Locate the cell with the specified text and output its [X, Y] center coordinate. 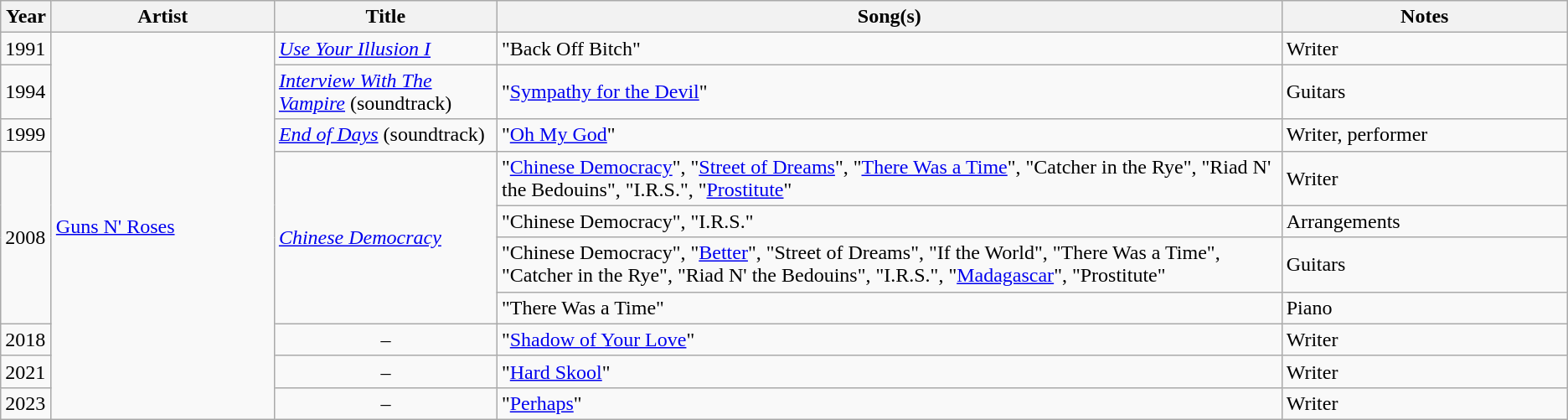
Arrangements [1424, 221]
Guns N' Roses [162, 226]
Chinese Democracy [385, 237]
End of Days (soundtrack) [385, 135]
"Chinese Democracy", "Street of Dreams", "There Was a Time", "Catcher in the Rye", "Riad N' the Bedouins", "I.R.S.", "Prostitute" [890, 178]
Writer, performer [1424, 135]
Notes [1424, 17]
"Shadow of Your Love" [890, 340]
Piano [1424, 308]
1994 [27, 92]
1991 [27, 49]
"Chinese Democracy", "I.R.S." [890, 221]
"There Was a Time" [890, 308]
Interview With The Vampire (soundtrack) [385, 92]
"Perhaps" [890, 403]
"Oh My God" [890, 135]
Use Your Illusion I [385, 49]
Title [385, 17]
1999 [27, 135]
2008 [27, 237]
2023 [27, 403]
"Back Off Bitch" [890, 49]
"Hard Skool" [890, 371]
Song(s) [890, 17]
2018 [27, 340]
"Sympathy for the Devil" [890, 92]
Artist [162, 17]
Year [27, 17]
2021 [27, 371]
